Output the (x, y) coordinate of the center of the cell containing the given text.  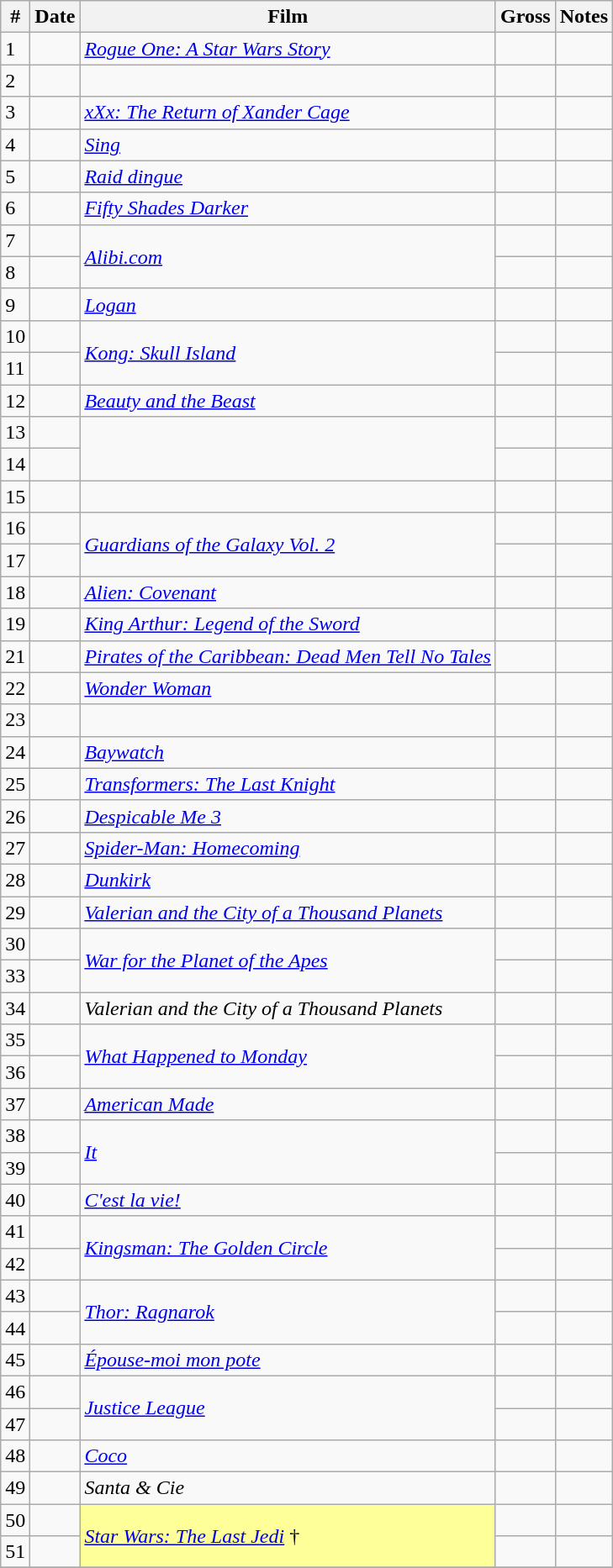
Date (55, 17)
# (15, 17)
24 (15, 752)
28 (15, 880)
14 (15, 465)
Pirates of the Caribbean: Dead Men Tell No Tales (288, 656)
Alien: Covenant (288, 592)
Fifty Shades Darker (288, 208)
Santa & Cie (288, 1488)
Justice League (288, 1408)
1 (15, 49)
8 (15, 272)
Despicable Me 3 (288, 816)
34 (15, 1008)
Dunkirk (288, 880)
51 (15, 1552)
36 (15, 1072)
Baywatch (288, 752)
17 (15, 560)
King Arthur: Legend of the Sword (288, 624)
Spider-Man: Homecoming (288, 848)
12 (15, 401)
xXx: The Return of Xander Cage (288, 113)
American Made (288, 1104)
Notes (584, 17)
Star Wars: The Last Jedi † (288, 1536)
27 (15, 848)
46 (15, 1392)
It (288, 1152)
13 (15, 433)
11 (15, 368)
19 (15, 624)
Sing (288, 145)
15 (15, 497)
35 (15, 1040)
39 (15, 1168)
Coco (288, 1456)
48 (15, 1456)
Kong: Skull Island (288, 352)
26 (15, 816)
44 (15, 1328)
Kingsman: The Golden Circle (288, 1248)
Transformers: The Last Knight (288, 784)
22 (15, 688)
37 (15, 1104)
5 (15, 176)
4 (15, 145)
38 (15, 1136)
43 (15, 1296)
33 (15, 976)
7 (15, 240)
6 (15, 208)
18 (15, 592)
What Happened to Monday (288, 1056)
Alibi.com (288, 256)
47 (15, 1424)
45 (15, 1360)
10 (15, 336)
Rogue One: A Star Wars Story (288, 49)
25 (15, 784)
Beauty and the Beast (288, 401)
Logan (288, 304)
Raid dingue (288, 176)
41 (15, 1232)
3 (15, 113)
40 (15, 1200)
9 (15, 304)
Film (288, 17)
War for the Planet of the Apes (288, 960)
30 (15, 944)
29 (15, 912)
16 (15, 529)
Gross (525, 17)
23 (15, 720)
Wonder Woman (288, 688)
Épouse-moi mon pote (288, 1360)
21 (15, 656)
Guardians of the Galaxy Vol. 2 (288, 545)
2 (15, 81)
49 (15, 1488)
50 (15, 1520)
Thor: Ragnarok (288, 1312)
C'est la vie! (288, 1200)
42 (15, 1264)
